Determine the (x, y) coordinate at the center of the cell enclosing the given text.  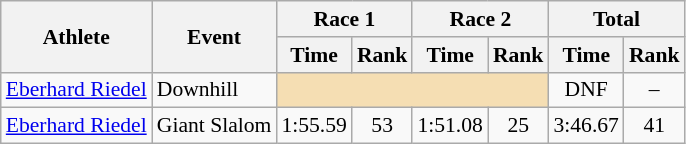
1:51.08 (450, 126)
53 (382, 126)
41 (654, 126)
DNF (586, 90)
– (654, 90)
Event (214, 36)
Race 2 (480, 19)
Downhill (214, 90)
Total (616, 19)
3:46.67 (586, 126)
Giant Slalom (214, 126)
Athlete (76, 36)
1:55.59 (314, 126)
Race 1 (344, 19)
25 (518, 126)
